For the text-containing cell, return its midpoint in (X, Y) coordinate format. 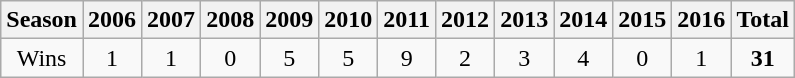
2013 (524, 20)
2015 (642, 20)
2010 (348, 20)
3 (524, 58)
2006 (112, 20)
2007 (172, 20)
2009 (290, 20)
Wins (42, 58)
9 (407, 58)
2012 (466, 20)
4 (584, 58)
31 (763, 58)
2 (466, 58)
2016 (702, 20)
2014 (584, 20)
Total (763, 20)
Season (42, 20)
2011 (407, 20)
2008 (230, 20)
